Scan for the cell matching the given text and deliver its [x, y] coordinate at center. 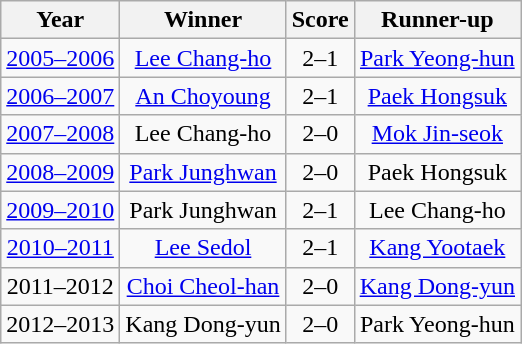
2010–2011 [60, 248]
An Choyoung [203, 96]
2009–2010 [60, 210]
2011–2012 [60, 286]
2008–2009 [60, 172]
Year [60, 20]
Runner-up [437, 20]
2006–2007 [60, 96]
Lee Sedol [203, 248]
2012–2013 [60, 324]
Kang Yootaek [437, 248]
Choi Cheol-han [203, 286]
Mok Jin-seok [437, 134]
2005–2006 [60, 58]
2007–2008 [60, 134]
Winner [203, 20]
Score [320, 20]
